Return the [X, Y] coordinate for the center point of the cell that contains the specified text.  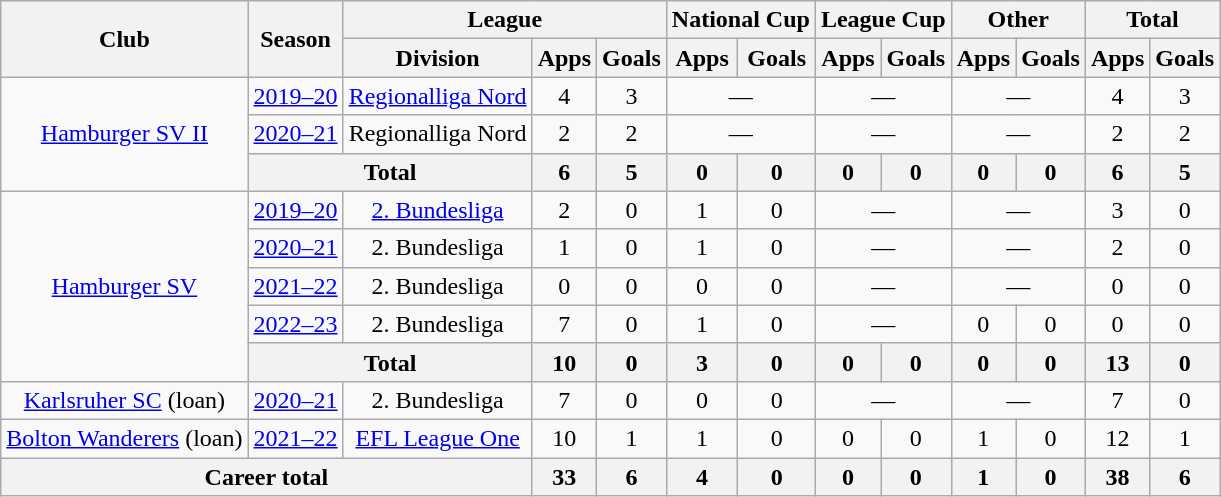
League [504, 20]
13 [1117, 362]
Season [296, 39]
33 [564, 477]
EFL League One [438, 438]
League Cup [883, 20]
Other [1018, 20]
Karlsruher SC (loan) [124, 400]
38 [1117, 477]
Hamburger SV II [124, 134]
12 [1117, 438]
Club [124, 39]
Career total [266, 477]
2022–23 [296, 324]
Hamburger SV [124, 286]
Bolton Wanderers (loan) [124, 438]
National Cup [740, 20]
Division [438, 58]
